Pinpoint the cell where the given text exists, returning its (X, Y) midpoint coordinate. 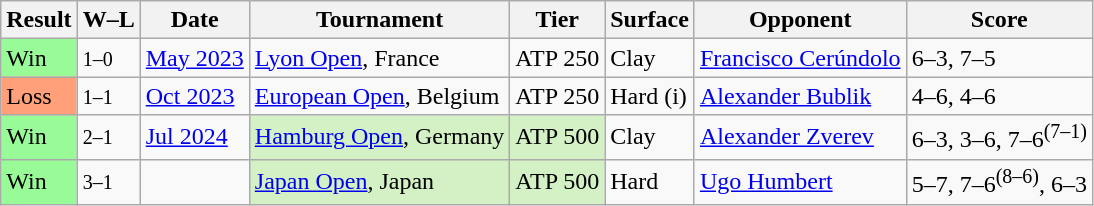
Score (999, 20)
Alexander Zverev (800, 138)
Loss (39, 96)
6–3, 7–5 (999, 58)
6–3, 3–6, 7–6(7–1) (999, 138)
Hamburg Open, Germany (380, 138)
Tier (558, 20)
Hard (i) (650, 96)
European Open, Belgium (380, 96)
Alexander Bublik (800, 96)
Ugo Humbert (800, 182)
May 2023 (194, 58)
5–7, 7–6(8–6), 6–3 (999, 182)
Result (39, 20)
Francisco Cerúndolo (800, 58)
Jul 2024 (194, 138)
3–1 (108, 182)
Date (194, 20)
Hard (650, 182)
Oct 2023 (194, 96)
4–6, 4–6 (999, 96)
Surface (650, 20)
Lyon Open, France (380, 58)
1–1 (108, 96)
1–0 (108, 58)
Tournament (380, 20)
Opponent (800, 20)
Japan Open, Japan (380, 182)
2–1 (108, 138)
W–L (108, 20)
